Search for the cell housing the specified text and yield its (x, y) center coordinate. 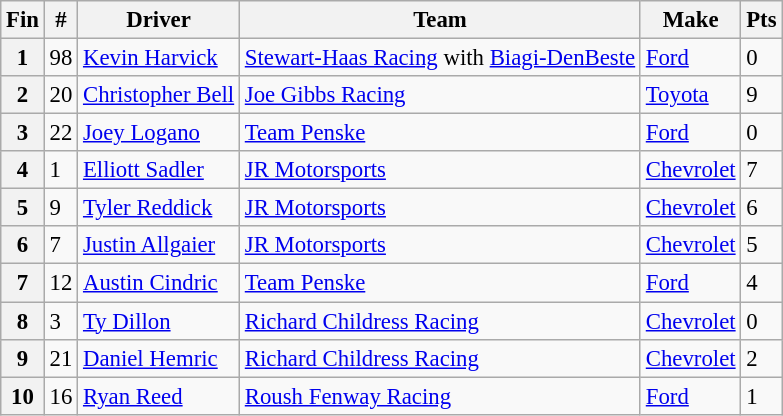
Tyler Reddick (159, 208)
Ryan Reed (159, 396)
Elliott Sadler (159, 170)
Justin Allgaier (159, 245)
10 (23, 396)
8 (23, 321)
16 (60, 396)
22 (60, 133)
Toyota (690, 95)
Austin Cindric (159, 283)
Kevin Harvick (159, 58)
# (60, 20)
Make (690, 20)
Pts (762, 20)
20 (60, 95)
Fin (23, 20)
Daniel Hemric (159, 358)
Christopher Bell (159, 95)
21 (60, 358)
Ty Dillon (159, 321)
Team (440, 20)
98 (60, 58)
12 (60, 283)
Stewart-Haas Racing with Biagi-DenBeste (440, 58)
Roush Fenway Racing (440, 396)
Joe Gibbs Racing (440, 95)
Driver (159, 20)
Joey Logano (159, 133)
